Scan for the cell matching the given text and deliver its [x, y] coordinate at center. 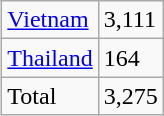
3,275 [130, 96]
Vietnam [50, 20]
164 [130, 58]
3,111 [130, 20]
Thailand [50, 58]
Total [50, 96]
